Return (x, y) of the center of cell containing provided text 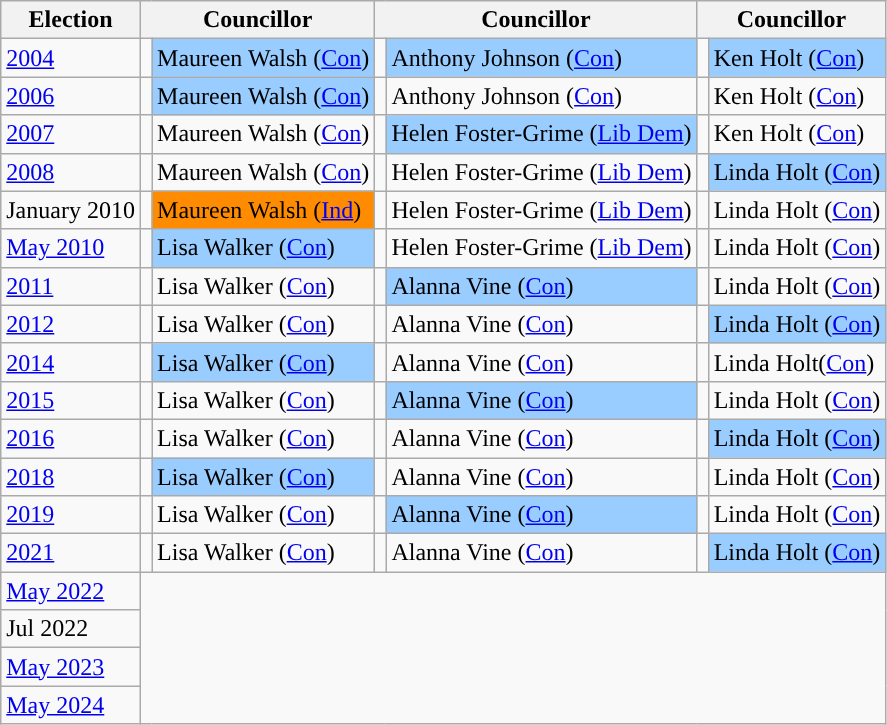
2014 (71, 362)
2004 (71, 58)
May 2010 (71, 248)
2006 (71, 96)
2012 (71, 324)
May 2024 (71, 705)
Election (71, 20)
May 2023 (71, 667)
January 2010 (71, 210)
Maureen Walsh (Ind) (264, 210)
2021 (71, 553)
2019 (71, 515)
2011 (71, 286)
2008 (71, 172)
2015 (71, 400)
2007 (71, 134)
2018 (71, 477)
2016 (71, 438)
Jul 2022 (71, 629)
Linda Holt(Con) (797, 362)
May 2022 (71, 591)
